Identify which cell holds the provided text, then report its [X, Y] central coordinate. 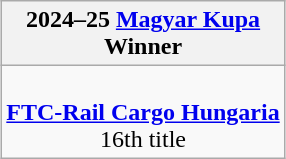
2024–25 Magyar KupaWinner [143, 34]
FTC-Rail Cargo Hungaria16th title [143, 112]
